Identify which cell holds the provided text, then report its (x, y) central coordinate. 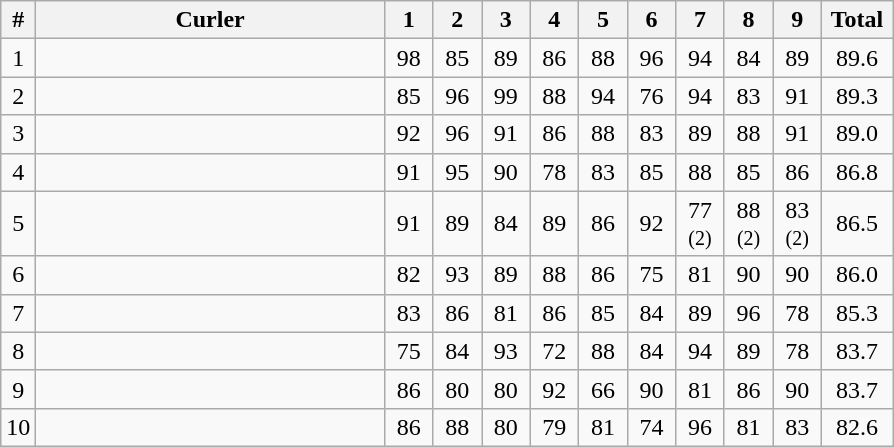
66 (604, 389)
82.6 (856, 427)
76 (652, 96)
88 (2) (748, 224)
82 (408, 275)
86.5 (856, 224)
89.0 (856, 134)
# (18, 20)
89.3 (856, 96)
74 (652, 427)
Total (856, 20)
95 (458, 172)
72 (554, 351)
10 (18, 427)
77 (2) (700, 224)
Curler (210, 20)
83 (2) (798, 224)
85.3 (856, 313)
98 (408, 58)
86.8 (856, 172)
79 (554, 427)
89.6 (856, 58)
99 (506, 96)
86.0 (856, 275)
